Identify which cell holds the provided text, then report its (x, y) central coordinate. 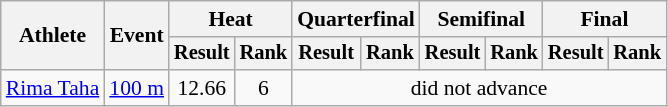
Event (136, 36)
Semifinal (482, 19)
12.66 (202, 88)
Quarterfinal (356, 19)
Athlete (53, 36)
did not advance (479, 88)
Rima Taha (53, 88)
Final (604, 19)
6 (264, 88)
Heat (230, 19)
100 m (136, 88)
